Return the (x, y) coordinate for the center point of the cell that contains the specified text.  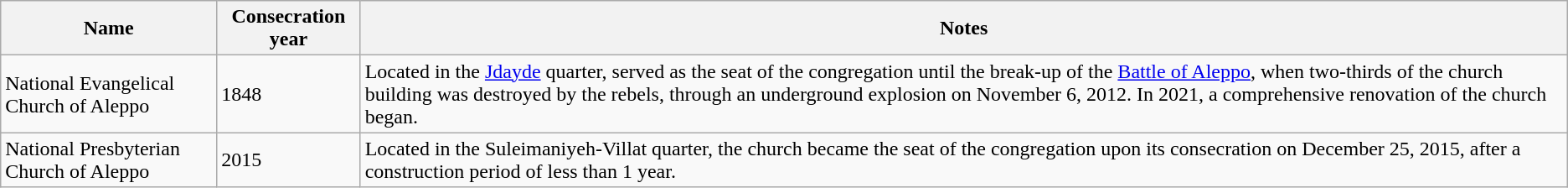
National Evangelical Church of Aleppo (109, 94)
Name (109, 29)
National Presbyterian Church of Aleppo (109, 159)
Notes (963, 29)
Consecration year (288, 29)
1848 (288, 94)
2015 (288, 159)
